Return the [X, Y] coordinate for the center point of the cell that contains the specified text.  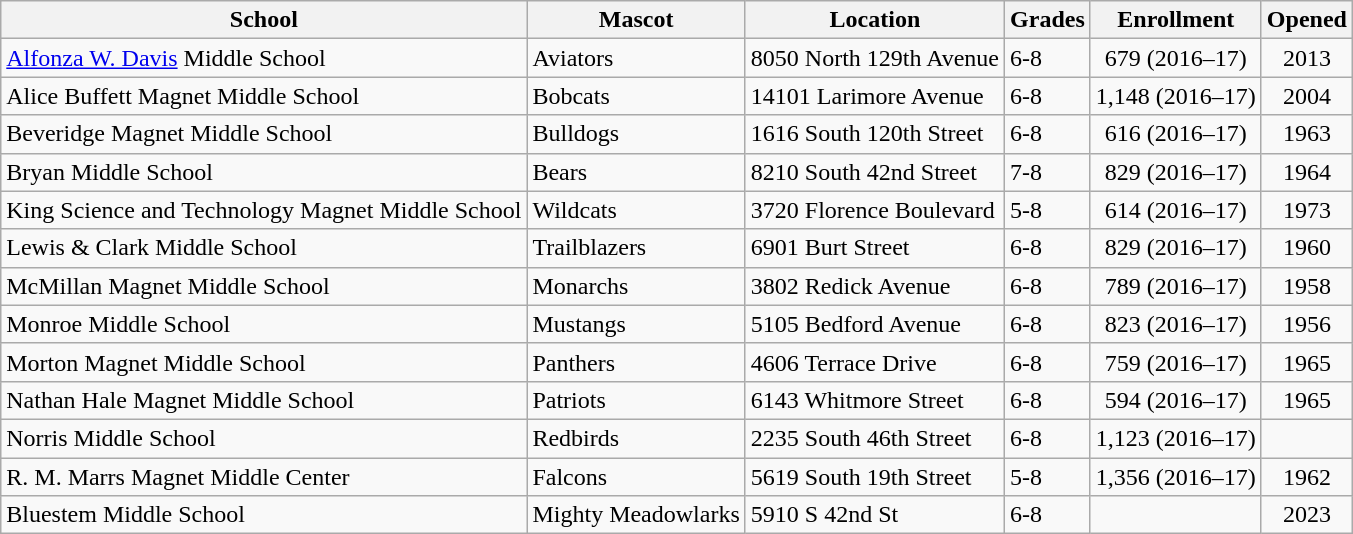
Mascot [636, 20]
594 (2016–17) [1176, 400]
823 (2016–17) [1176, 324]
McMillan Magnet Middle School [264, 286]
5105 Bedford Avenue [874, 324]
3720 Florence Boulevard [874, 210]
Aviators [636, 58]
Monarchs [636, 286]
1958 [1306, 286]
Alice Buffett Magnet Middle School [264, 96]
8050 North 129th Avenue [874, 58]
614 (2016–17) [1176, 210]
Enrollment [1176, 20]
Bulldogs [636, 134]
5619 South 19th Street [874, 477]
Trailblazers [636, 248]
2023 [1306, 515]
Beveridge Magnet Middle School [264, 134]
7-8 [1048, 172]
1964 [1306, 172]
3802 Redick Avenue [874, 286]
1962 [1306, 477]
Falcons [636, 477]
1963 [1306, 134]
Location [874, 20]
Monroe Middle School [264, 324]
1616 South 120th Street [874, 134]
School [264, 20]
Norris Middle School [264, 438]
Redbirds [636, 438]
Wildcats [636, 210]
R. M. Marrs Magnet Middle Center [264, 477]
1,356 (2016–17) [1176, 477]
2235 South 46th Street [874, 438]
8210 South 42nd Street [874, 172]
Mighty Meadowlarks [636, 515]
Grades [1048, 20]
Morton Magnet Middle School [264, 362]
14101 Larimore Avenue [874, 96]
Opened [1306, 20]
616 (2016–17) [1176, 134]
5910 S 42nd St [874, 515]
Mustangs [636, 324]
6901 Burt Street [874, 248]
Bobcats [636, 96]
Lewis & Clark Middle School [264, 248]
6143 Whitmore Street [874, 400]
Patriots [636, 400]
1,123 (2016–17) [1176, 438]
789 (2016–17) [1176, 286]
Alfonza W. Davis Middle School [264, 58]
1,148 (2016–17) [1176, 96]
4606 Terrace Drive [874, 362]
2013 [1306, 58]
2004 [1306, 96]
King Science and Technology Magnet Middle School [264, 210]
759 (2016–17) [1176, 362]
1973 [1306, 210]
1956 [1306, 324]
Bluestem Middle School [264, 515]
Bryan Middle School [264, 172]
Nathan Hale Magnet Middle School [264, 400]
1960 [1306, 248]
Bears [636, 172]
679 (2016–17) [1176, 58]
Panthers [636, 362]
